Determine the (X, Y) coordinate at the center of the cell enclosing the given text.  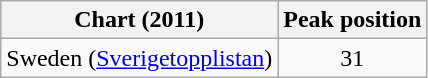
Peak position (352, 20)
Sweden (Sverigetopplistan) (140, 58)
31 (352, 58)
Chart (2011) (140, 20)
